For the text-containing cell, return its midpoint in [X, Y] coordinate format. 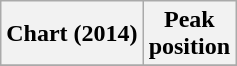
Chart (2014) [72, 34]
Peakposition [189, 34]
